Output the (x, y) coordinate of the center of the cell containing the given text.  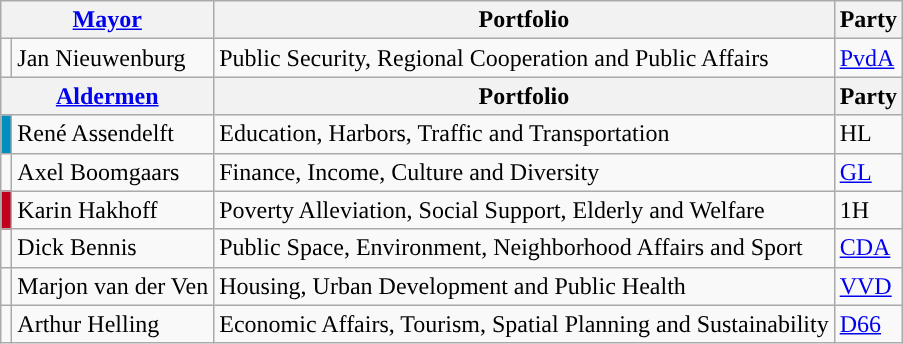
Public Security, Regional Cooperation and Public Affairs (524, 58)
HL (868, 134)
Marjon van der Ven (113, 286)
CDA (868, 248)
René Assendelft (113, 134)
GL (868, 172)
Jan Nieuwenburg (113, 58)
Education, Harbors, Traffic and Transportation (524, 134)
Mayor (108, 20)
Arthur Helling (113, 324)
PvdA (868, 58)
Poverty Alleviation, Social Support, Elderly and Welfare (524, 210)
Karin Hakhoff (113, 210)
D66 (868, 324)
VVD (868, 286)
Dick Bennis (113, 248)
Finance, Income, Culture and Diversity (524, 172)
Public Space, Environment, Neighborhood Affairs and Sport (524, 248)
Axel Boomgaars (113, 172)
Housing, Urban Development and Public Health (524, 286)
Aldermen (108, 96)
Economic Affairs, Tourism, Spatial Planning and Sustainability (524, 324)
1H (868, 210)
